Provide the (X, Y) coordinate of the cell's center where the given text is located.  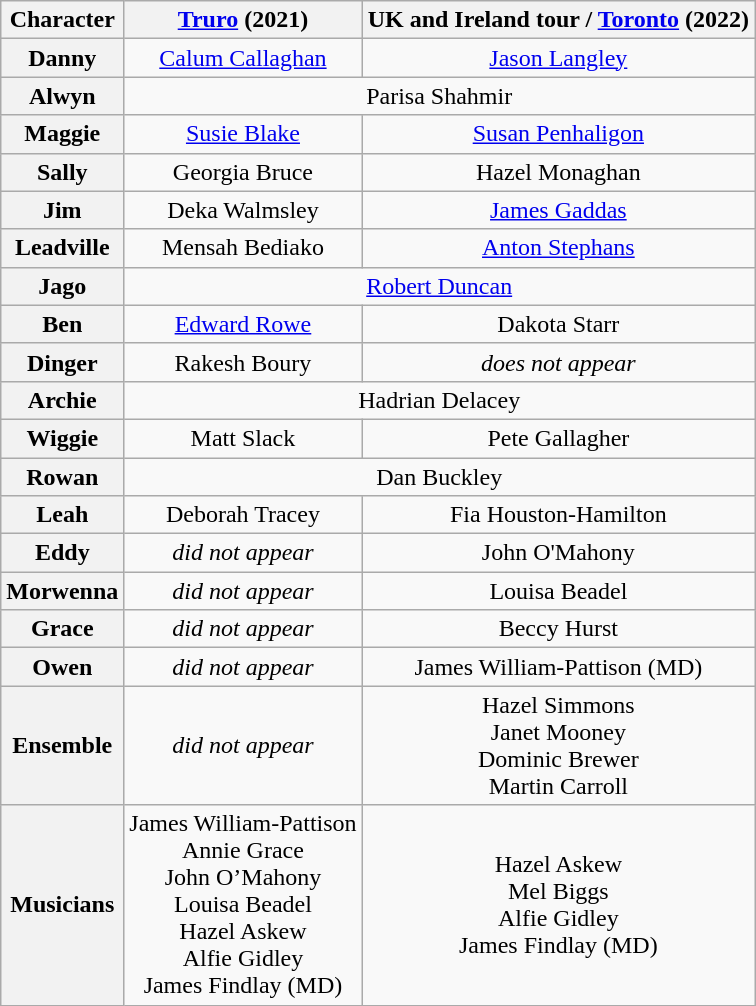
Rakesh Boury (243, 362)
Anton Stephans (558, 248)
Jim (62, 210)
Leah (62, 515)
Morwenna (62, 591)
Pete Gallagher (558, 438)
Leadville (62, 248)
Edward Rowe (243, 324)
Georgia Bruce (243, 172)
Jason Langley (558, 58)
Louisa Beadel (558, 591)
Wiggie (62, 438)
Archie (62, 400)
John O'Mahony (558, 553)
Hazel AskewMel BiggsAlfie GidleyJames Findlay (MD) (558, 905)
Parisa Shahmir (440, 96)
Ben (62, 324)
Rowan (62, 477)
Grace (62, 629)
Susie Blake (243, 134)
Musicians (62, 905)
Maggie (62, 134)
Truro (2021) (243, 20)
Owen (62, 667)
Hadrian Delacey (440, 400)
Danny (62, 58)
Dakota Starr (558, 324)
Matt Slack (243, 438)
Calum Callaghan (243, 58)
James William-Pattison (MD) (558, 667)
Deborah Tracey (243, 515)
Sally (62, 172)
Deka Walmsley (243, 210)
UK and Ireland tour / Toronto (2022) (558, 20)
Eddy (62, 553)
Ensemble (62, 746)
Fia Houston-Hamilton (558, 515)
Robert Duncan (440, 286)
Susan Penhaligon (558, 134)
James Gaddas (558, 210)
Mensah Bediako (243, 248)
does not appear (558, 362)
Hazel SimmonsJanet MooneyDominic BrewerMartin Carroll (558, 746)
Dan Buckley (440, 477)
Character (62, 20)
Alwyn (62, 96)
James William-PattisonAnnie GraceJohn O’MahonyLouisa BeadelHazel AskewAlfie GidleyJames Findlay (MD) (243, 905)
Dinger (62, 362)
Beccy Hurst (558, 629)
Hazel Monaghan (558, 172)
Jago (62, 286)
